Extract the [X, Y] coordinate from the center of the cell holding the provided text.  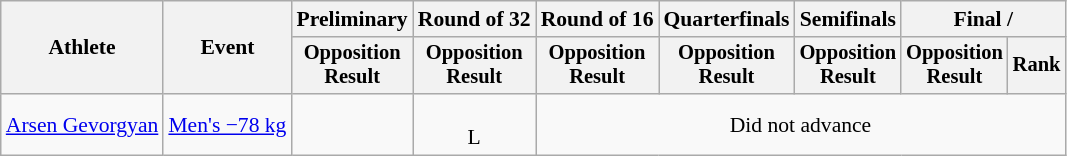
Round of 16 [598, 19]
Event [227, 48]
Rank [1037, 66]
Men's −78 kg [227, 124]
Final / [983, 19]
Arsen Gevorgyan [82, 124]
Preliminary [352, 19]
L [474, 124]
Semifinals [848, 19]
Round of 32 [474, 19]
Did not advance [801, 124]
Athlete [82, 48]
Quarterfinals [726, 19]
